Locate the cell with the specified text and output its [X, Y] center coordinate. 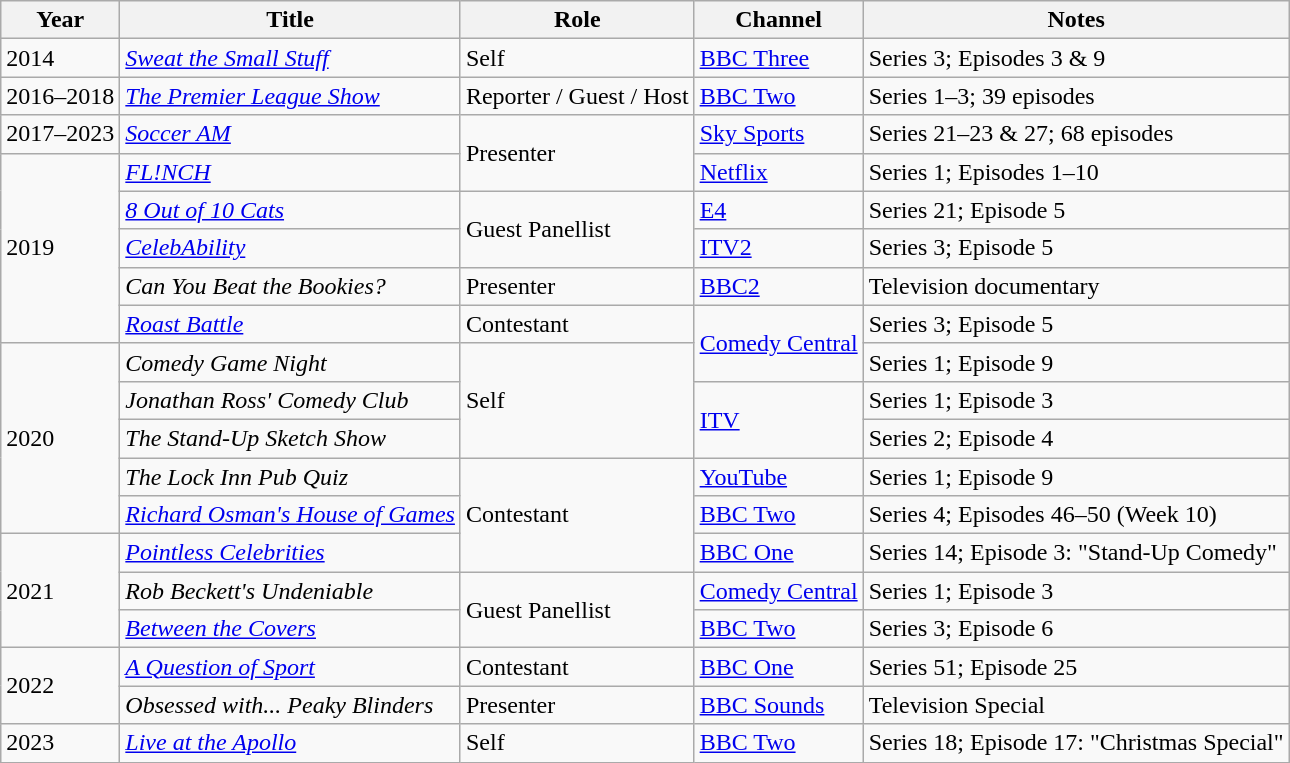
2014 [60, 58]
Pointless Celebrities [290, 553]
Television documentary [1076, 286]
Richard Osman's House of Games [290, 515]
Title [290, 20]
A Question of Sport [290, 667]
The Lock Inn Pub Quiz [290, 477]
Reporter / Guest / Host [577, 96]
Series 1; Episodes 1–10 [1076, 172]
2023 [60, 743]
Sweat the Small Stuff [290, 58]
Series 2; Episode 4 [1076, 438]
Roast Battle [290, 324]
Series 14; Episode 3: "Stand-Up Comedy" [1076, 553]
8 Out of 10 Cats [290, 210]
Comedy Game Night [290, 362]
Television Special [1076, 705]
Channel [778, 20]
Between the Covers [290, 629]
2016–2018 [60, 96]
Series 18; Episode 17: "Christmas Special" [1076, 743]
The Premier League Show [290, 96]
Series 3; Episodes 3 & 9 [1076, 58]
ITV [778, 419]
2019 [60, 248]
Rob Beckett's Undeniable [290, 591]
Series 1–3; 39 episodes [1076, 96]
Series 4; Episodes 46–50 (Week 10) [1076, 515]
Role [577, 20]
BBC Three [778, 58]
Jonathan Ross' Comedy Club [290, 400]
Series 21–23 & 27; 68 episodes [1076, 134]
2021 [60, 591]
BBC2 [778, 286]
Year [60, 20]
2020 [60, 438]
Live at the Apollo [290, 743]
BBC Sounds [778, 705]
Series 3; Episode 6 [1076, 629]
FL!NCH [290, 172]
Series 21; Episode 5 [1076, 210]
CelebAbility [290, 248]
2017–2023 [60, 134]
ITV2 [778, 248]
The Stand-Up Sketch Show [290, 438]
Obsessed with... Peaky Blinders [290, 705]
Soccer AM [290, 134]
E4 [778, 210]
Series 51; Episode 25 [1076, 667]
Can You Beat the Bookies? [290, 286]
Netflix [778, 172]
Notes [1076, 20]
YouTube [778, 477]
2022 [60, 686]
Sky Sports [778, 134]
